Detect which cell encompasses the target text, then output its [x, y] center coordinate. 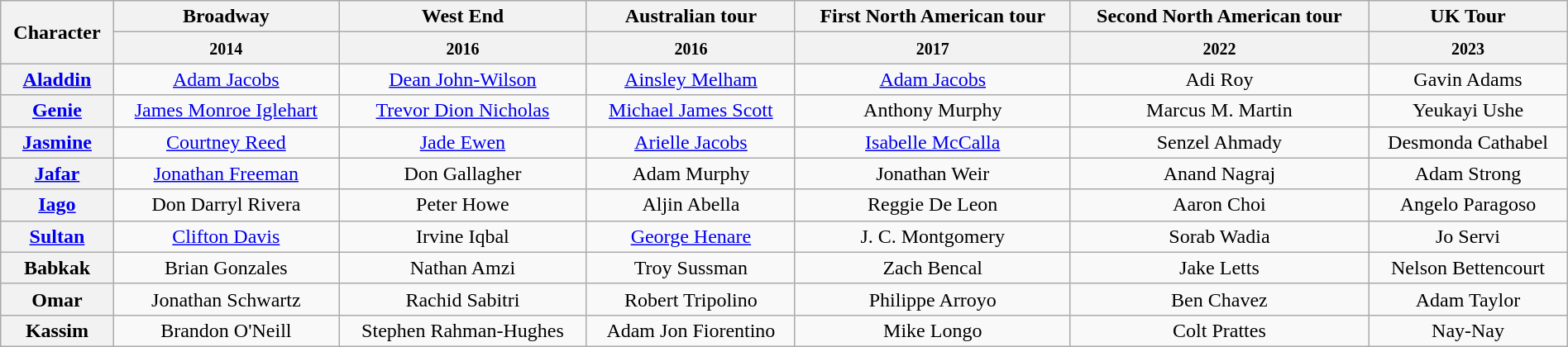
2014 [226, 48]
Marcus M. Martin [1219, 111]
Jafar [57, 173]
Jonathan Freeman [226, 173]
Genie [57, 111]
Australian tour [691, 17]
Gavin Adams [1468, 79]
Aaron Choi [1219, 205]
Don Gallagher [463, 173]
Jade Ewen [463, 142]
West End [463, 17]
Robert Tripolino [691, 299]
Brandon O'Neill [226, 330]
George Henare [691, 236]
Angelo Paragoso [1468, 205]
Isabelle McCalla [933, 142]
Rachid Sabitri [463, 299]
Arielle Jacobs [691, 142]
Ben Chavez [1219, 299]
Clifton Davis [226, 236]
Omar [57, 299]
Adam Taylor [1468, 299]
2017 [933, 48]
J. C. Montgomery [933, 236]
Kassim [57, 330]
Nay-Nay [1468, 330]
Stephen Rahman-Hughes [463, 330]
Jake Letts [1219, 268]
Trevor Dion Nicholas [463, 111]
Character [57, 32]
Aljin Abella [691, 205]
Philippe Arroyo [933, 299]
Jonathan Schwartz [226, 299]
Anthony Murphy [933, 111]
Second North American tour [1219, 17]
Adi Roy [1219, 79]
Yeukayi Ushe [1468, 111]
Adam Murphy [691, 173]
Sultan [57, 236]
James Monroe Iglehart [226, 111]
Jo Servi [1468, 236]
Michael James Scott [691, 111]
Brian Gonzales [226, 268]
UK Tour [1468, 17]
Adam Jon Fiorentino [691, 330]
Ainsley Melham [691, 79]
Courtney Reed [226, 142]
Senzel Ahmady [1219, 142]
Mike Longo [933, 330]
Zach Bencal [933, 268]
Anand Nagraj [1219, 173]
Aladdin [57, 79]
Peter Howe [463, 205]
Troy Sussman [691, 268]
Desmonda Cathabel [1468, 142]
Jasmine [57, 142]
Iago [57, 205]
2023 [1468, 48]
Colt Prattes [1219, 330]
Reggie De Leon [933, 205]
Sorab Wadia [1219, 236]
Nelson Bettencourt [1468, 268]
Babkak [57, 268]
Dean John-Wilson [463, 79]
2022 [1219, 48]
Jonathan Weir [933, 173]
Broadway [226, 17]
Irvine Iqbal [463, 236]
Don Darryl Rivera [226, 205]
First North American tour [933, 17]
Nathan Amzi [463, 268]
Adam Strong [1468, 173]
